Pinpoint the cell where the given text exists, returning its (x, y) midpoint coordinate. 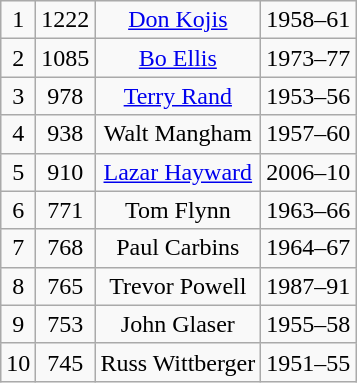
1958–61 (308, 20)
Paul Carbins (178, 248)
765 (66, 286)
1222 (66, 20)
Lazar Hayward (178, 172)
768 (66, 248)
2 (18, 58)
1951–55 (308, 362)
753 (66, 324)
5 (18, 172)
1953–56 (308, 96)
Russ Wittberger (178, 362)
1973–77 (308, 58)
Don Kojis (178, 20)
1963–66 (308, 210)
1085 (66, 58)
1 (18, 20)
John Glaser (178, 324)
Walt Mangham (178, 134)
9 (18, 324)
938 (66, 134)
Trevor Powell (178, 286)
3 (18, 96)
2006–10 (308, 172)
Tom Flynn (178, 210)
771 (66, 210)
1955–58 (308, 324)
1987–91 (308, 286)
8 (18, 286)
1957–60 (308, 134)
978 (66, 96)
10 (18, 362)
Terry Rand (178, 96)
1964–67 (308, 248)
910 (66, 172)
745 (66, 362)
6 (18, 210)
7 (18, 248)
4 (18, 134)
Bo Ellis (178, 58)
